Detect which cell encompasses the target text, then output its [x, y] center coordinate. 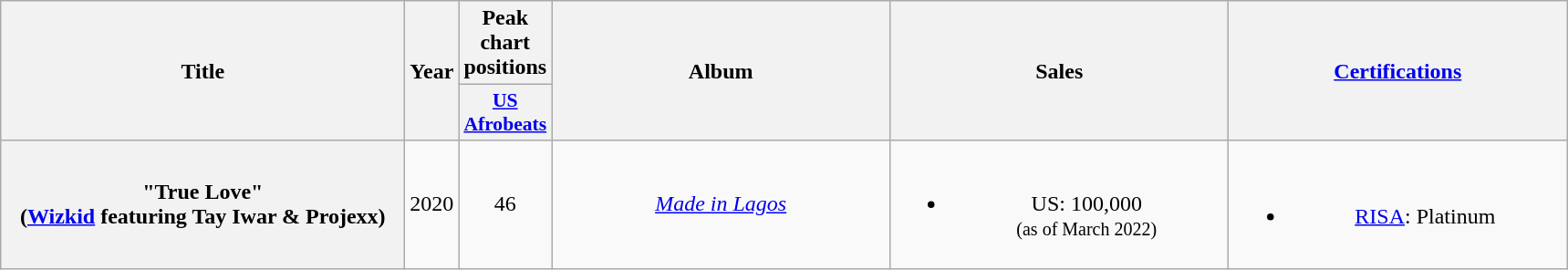
Album [721, 71]
Certifications [1397, 71]
Peak chart positions [505, 43]
46 [505, 204]
US: 100,000(as of March 2022) [1060, 204]
USAfrobeats [505, 113]
Sales [1060, 71]
RISA: Platinum [1397, 204]
Made in Lagos [721, 204]
2020 [432, 204]
Year [432, 71]
Title [202, 71]
"True Love"(Wizkid featuring Tay Iwar & Projexx) [202, 204]
